Search for the cell housing the specified text and yield its [X, Y] center coordinate. 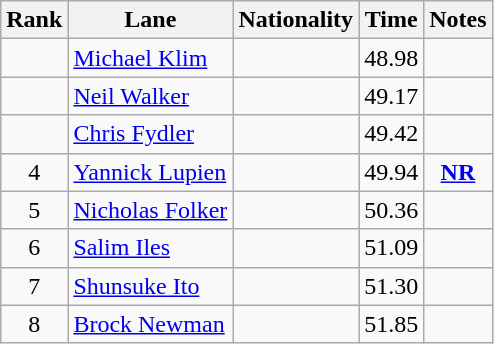
49.94 [392, 172]
Lane [150, 20]
4 [34, 172]
Salim Iles [150, 248]
7 [34, 286]
Rank [34, 20]
Nationality [296, 20]
Nicholas Folker [150, 210]
50.36 [392, 210]
51.09 [392, 248]
51.85 [392, 324]
Neil Walker [150, 96]
Yannick Lupien [150, 172]
6 [34, 248]
48.98 [392, 58]
Notes [458, 20]
Shunsuke Ito [150, 286]
Brock Newman [150, 324]
49.17 [392, 96]
NR [458, 172]
Time [392, 20]
49.42 [392, 134]
8 [34, 324]
5 [34, 210]
51.30 [392, 286]
Michael Klim [150, 58]
Chris Fydler [150, 134]
